Provide the (x, y) coordinate of the cell's center where the given text is located.  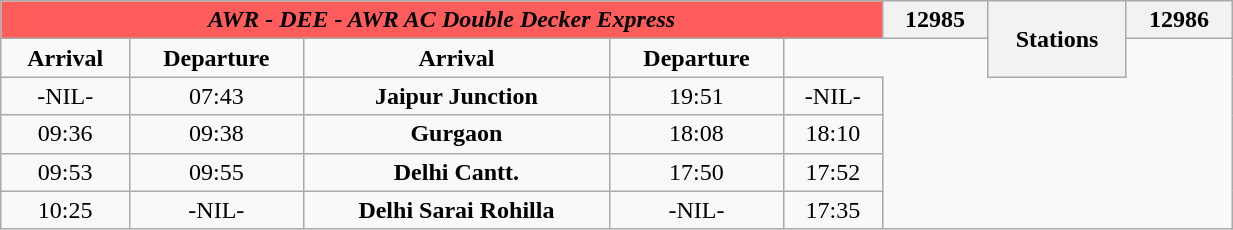
18:08 (697, 134)
17:52 (832, 172)
12986 (1178, 20)
07:43 (217, 96)
12985 (934, 20)
09:53 (66, 172)
17:50 (697, 172)
09:55 (217, 172)
Gurgaon (456, 134)
09:36 (66, 134)
AWR - DEE - AWR AC Double Decker Express (442, 20)
17:35 (832, 210)
10:25 (66, 210)
Jaipur Junction (456, 96)
19:51 (697, 96)
18:10 (832, 134)
Delhi Cantt. (456, 172)
09:38 (217, 134)
Stations (1058, 39)
Delhi Sarai Rohilla (456, 210)
